Locate the cell with the specified text and output its [X, Y] center coordinate. 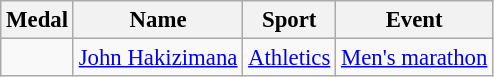
Athletics [290, 58]
Event [414, 20]
Medal [38, 20]
John Hakizimana [158, 58]
Name [158, 20]
Sport [290, 20]
Men's marathon [414, 58]
